Find where the given text appears and provide that cell's center as [x, y] coordinate. 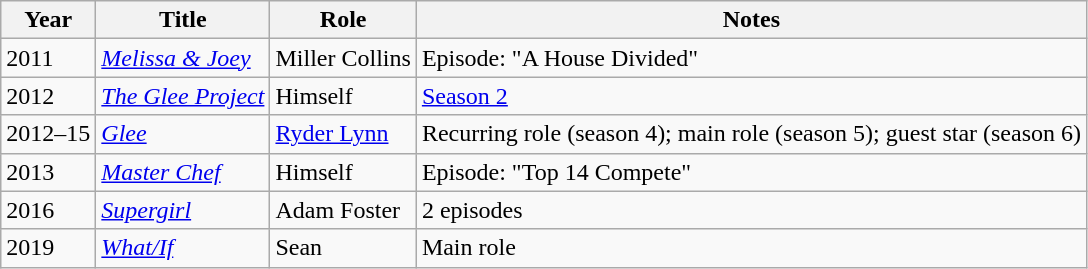
2012–15 [48, 134]
Master Chef [183, 172]
Sean [343, 248]
Ryder Lynn [343, 134]
Adam Foster [343, 210]
Year [48, 20]
Season 2 [751, 96]
2016 [48, 210]
Episode: "Top 14 Compete" [751, 172]
Glee [183, 134]
Notes [751, 20]
Title [183, 20]
Role [343, 20]
What/If [183, 248]
2 episodes [751, 210]
2012 [48, 96]
Recurring role (season 4); main role (season 5); guest star (season 6) [751, 134]
Episode: "A House Divided" [751, 58]
Main role [751, 248]
Melissa & Joey [183, 58]
Supergirl [183, 210]
2011 [48, 58]
The Glee Project [183, 96]
Miller Collins [343, 58]
2013 [48, 172]
2019 [48, 248]
